Determine the [X, Y] coordinate at the center of the cell enclosing the given text.  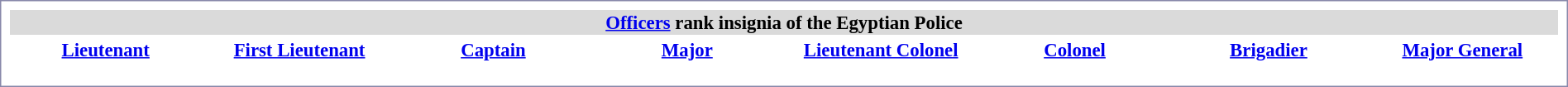
Colonel [1075, 50]
Captain [493, 50]
Lieutenant [106, 50]
Brigadier [1269, 50]
First Lieutenant [299, 50]
Major [686, 50]
Major General [1462, 50]
Lieutenant Colonel [882, 50]
Officers rank insignia of the Egyptian Police [784, 22]
